Locate the cell with the specified text and output its [x, y] center coordinate. 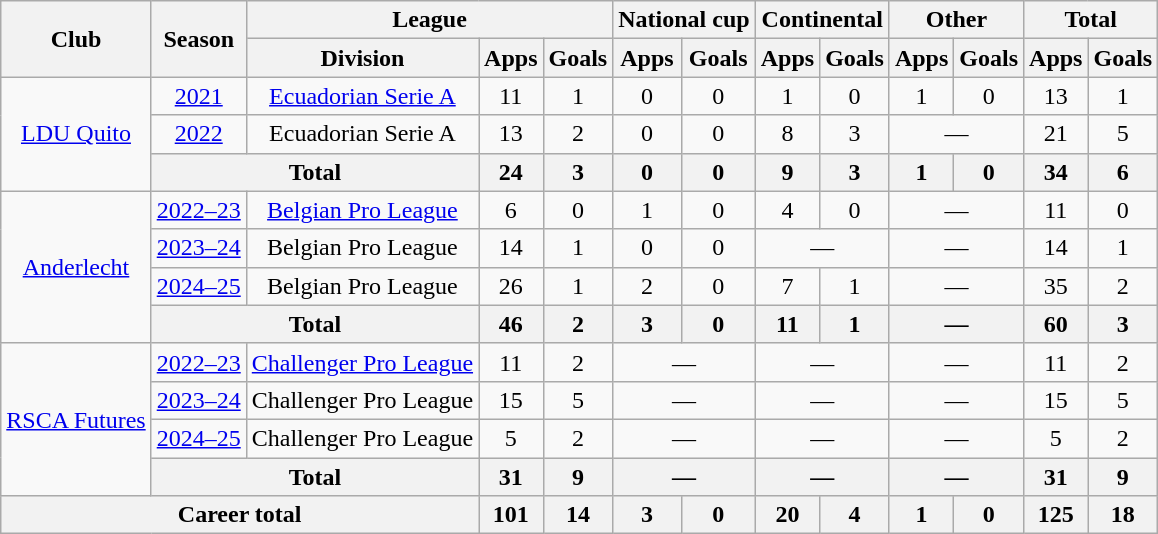
Club [76, 39]
7 [787, 286]
60 [1056, 324]
35 [1056, 286]
LDU Quito [76, 134]
Division [362, 58]
RSCA Futures [76, 419]
2022 [198, 134]
League [429, 20]
Other [956, 20]
21 [1056, 134]
24 [511, 172]
125 [1056, 515]
Season [198, 39]
18 [1123, 515]
46 [511, 324]
Career total [240, 515]
Anderlecht [76, 267]
34 [1056, 172]
101 [511, 515]
8 [787, 134]
National cup [684, 20]
20 [787, 515]
2021 [198, 96]
26 [511, 286]
Continental [822, 20]
